Provide the (x, y) coordinate of the cell's center where the given text is located.  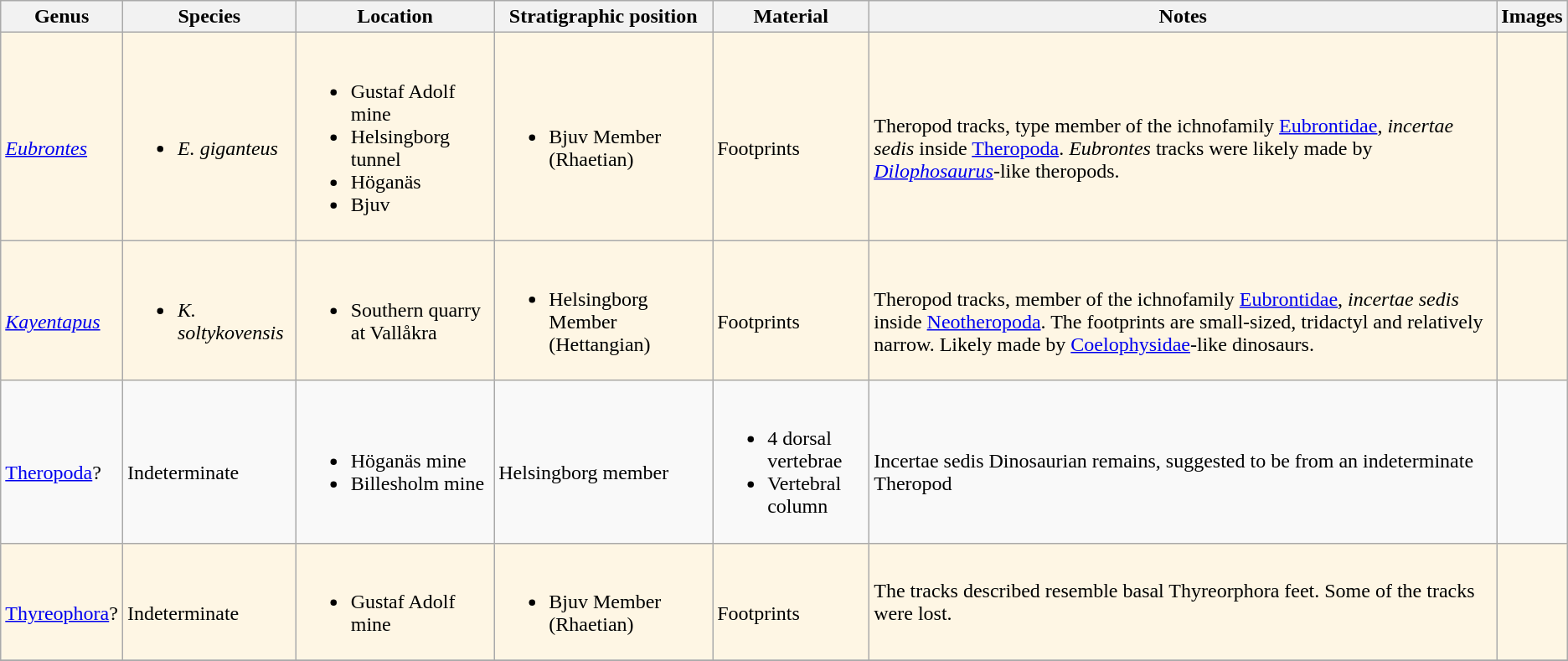
Helsingborg Member (Hettangian) (603, 310)
Incertae sedis Dinosaurian remains, suggested to be from an indeterminate Theropod (1183, 462)
Gustaf Adolf mineHelsingborg tunnelHöganäsBjuv (395, 137)
4 dorsal vertebraeVertebral column (791, 462)
Species (209, 17)
Höganäs mineBillesholm mine (395, 462)
Thyreophora? (62, 602)
Kayentapus (62, 310)
The tracks described resemble basal Thyreorphora feet. Some of the tracks were lost. (1183, 602)
Notes (1183, 17)
Helsingborg member (603, 462)
Eubrontes (62, 137)
E. giganteus (209, 137)
Theropoda? (62, 462)
Images (1532, 17)
K. soltykovensis (209, 310)
Location (395, 17)
Genus (62, 17)
Southern quarry at Vallåkra (395, 310)
Material (791, 17)
Stratigraphic position (603, 17)
Gustaf Adolf mine (395, 602)
